Extract the (x, y) coordinate from the center of the cell holding the provided text.  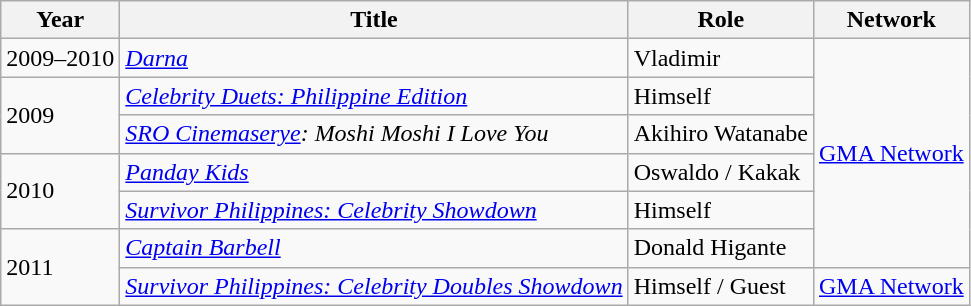
Oswaldo / Kakak (720, 172)
Network (891, 20)
2009 (60, 115)
2011 (60, 267)
2010 (60, 191)
Himself / Guest (720, 286)
Title (374, 20)
SRO Cinemaserye: Moshi Moshi I Love You (374, 134)
Role (720, 20)
Akihiro Watanabe (720, 134)
Survivor Philippines: Celebrity Doubles Showdown (374, 286)
Captain Barbell (374, 248)
Panday Kids (374, 172)
Darna (374, 58)
Vladimir (720, 58)
Donald Higante (720, 248)
2009–2010 (60, 58)
Year (60, 20)
Survivor Philippines: Celebrity Showdown (374, 210)
Celebrity Duets: Philippine Edition (374, 96)
